Provide the (x, y) coordinate of the cell's center where the given text is located.  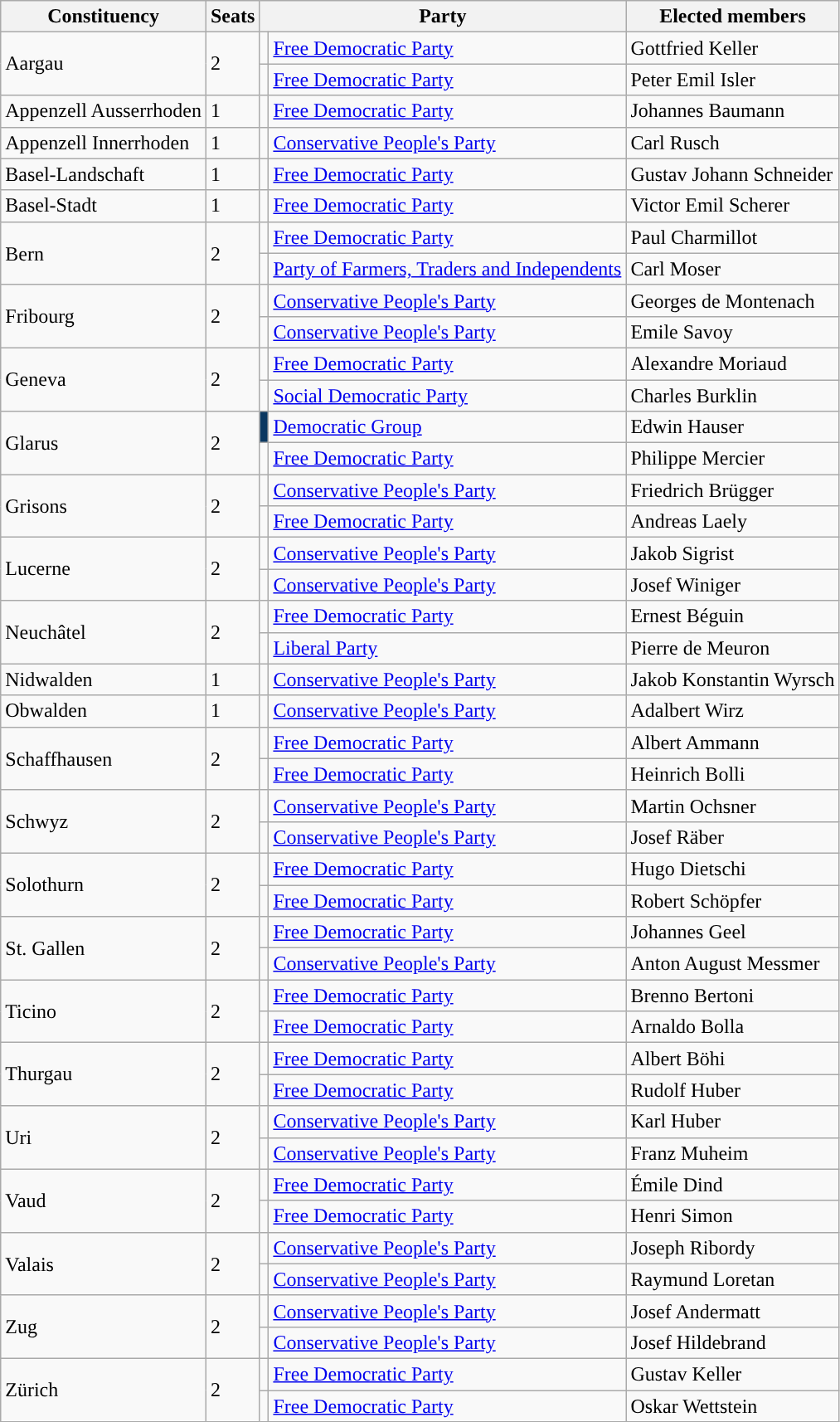
Josef Hildebrand (733, 1342)
Georges de Montenach (733, 300)
Emile Savoy (733, 332)
Zürich (104, 1390)
Thurgau (104, 1074)
Gustav Johann Schneider (733, 174)
Social Democratic Party (448, 396)
Paul Charmillot (733, 237)
Liberal Party (448, 648)
Johannes Geel (733, 933)
Karl Huber (733, 1122)
Ticino (104, 1011)
Zug (104, 1327)
Solothurn (104, 884)
Glarus (104, 443)
Grisons (104, 506)
Vaud (104, 1200)
Nidwalden (104, 679)
Josef Andermatt (733, 1311)
Joseph Ribordy (733, 1248)
Josef Winiger (733, 585)
Raymund Loretan (733, 1279)
Aargau (104, 64)
Victor Emil Scherer (733, 206)
Franz Muheim (733, 1153)
Heinrich Bolli (733, 774)
Elected members (733, 17)
Josef Räber (733, 837)
Valais (104, 1264)
Party of Farmers, Traders and Independents (448, 269)
Schwyz (104, 821)
Alexandre Moriaud (733, 363)
Uri (104, 1137)
Constituency (104, 17)
Albert Ammann (733, 743)
Arnaldo Bolla (733, 1027)
Bern (104, 253)
Lucerne (104, 569)
Brenno Bertoni (733, 996)
Appenzell Innerrhoden (104, 143)
Schaffhausen (104, 758)
Basel-Stadt (104, 206)
Edwin Hauser (733, 427)
Carl Moser (733, 269)
Robert Schöpfer (733, 900)
Neuchâtel (104, 632)
Hugo Dietschi (733, 869)
Appenzell Ausserrhoden (104, 111)
St. Gallen (104, 948)
Ernest Béguin (733, 616)
Émile Dind (733, 1185)
Peter Emil Isler (733, 80)
Gottfried Keller (733, 48)
Andreas Laely (733, 522)
Fribourg (104, 316)
Democratic Group (448, 427)
Adalbert Wirz (733, 711)
Jakob Sigrist (733, 553)
Philippe Mercier (733, 459)
Party (443, 17)
Henri Simon (733, 1216)
Seats (232, 17)
Carl Rusch (733, 143)
Charles Burklin (733, 396)
Albert Böhi (733, 1059)
Oskar Wettstein (733, 1406)
Martin Ochsner (733, 806)
Pierre de Meuron (733, 648)
Obwalden (104, 711)
Jakob Konstantin Wyrsch (733, 679)
Rudolf Huber (733, 1090)
Johannes Baumann (733, 111)
Friedrich Brügger (733, 490)
Geneva (104, 379)
Anton August Messmer (733, 964)
Basel-Landschaft (104, 174)
Gustav Keller (733, 1374)
